Return (x, y) of the center of cell containing provided text 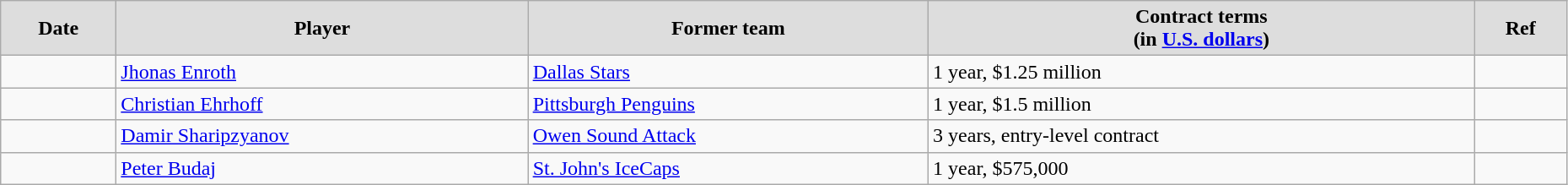
St. John's IceCaps (728, 168)
Dallas Stars (728, 72)
1 year, $1.25 million (1202, 72)
Owen Sound Attack (728, 136)
1 year, $575,000 (1202, 168)
Damir Sharipzyanov (322, 136)
Date (59, 29)
Christian Ehrhoff (322, 104)
Former team (728, 29)
Jhonas Enroth (322, 72)
Contract terms(in U.S. dollars) (1202, 29)
Pittsburgh Penguins (728, 104)
Peter Budaj (322, 168)
1 year, $1.5 million (1202, 104)
3 years, entry-level contract (1202, 136)
Ref (1520, 29)
Player (322, 29)
